Extract the [X, Y] coordinate from the center of the cell holding the provided text.  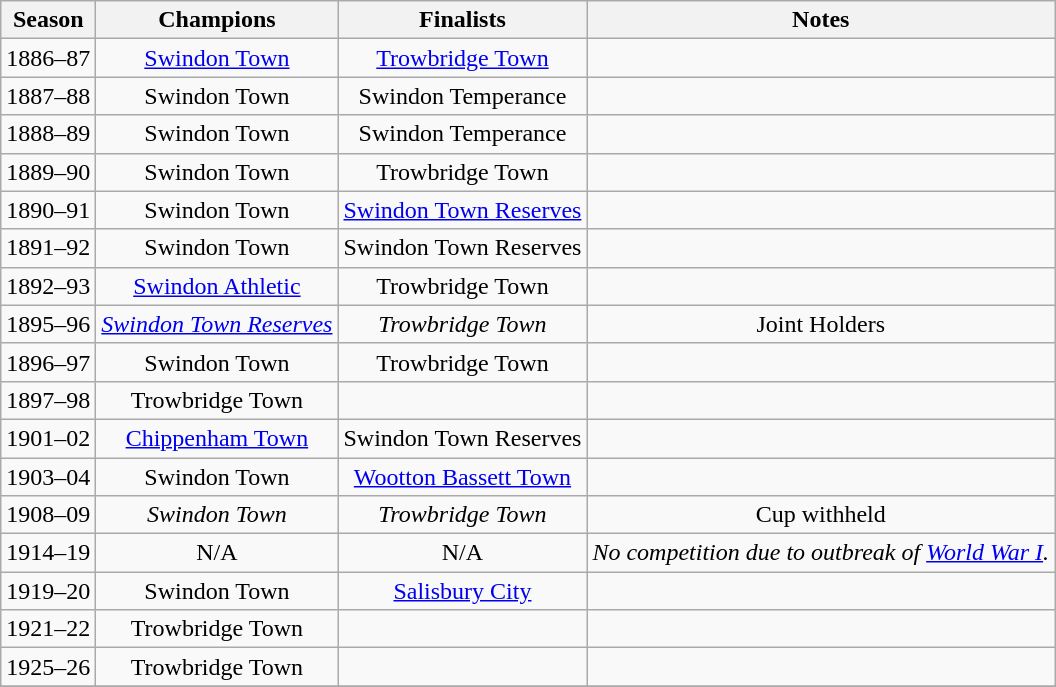
Wootton Bassett Town [462, 477]
1908–09 [48, 515]
Cup withheld [821, 515]
1891–92 [48, 248]
Season [48, 20]
1887–88 [48, 96]
1914–19 [48, 553]
1895–96 [48, 324]
Salisbury City [462, 591]
Swindon Athletic [217, 286]
Chippenham Town [217, 438]
1896–97 [48, 362]
1901–02 [48, 438]
1897–98 [48, 400]
Notes [821, 20]
Champions [217, 20]
No competition due to outbreak of World War I. [821, 553]
1888–89 [48, 134]
1890–91 [48, 210]
Finalists [462, 20]
1925–26 [48, 667]
1903–04 [48, 477]
1892–93 [48, 286]
1886–87 [48, 58]
1921–22 [48, 629]
1919–20 [48, 591]
Joint Holders [821, 324]
1889–90 [48, 172]
